Identify which cell holds the provided text, then report its [x, y] central coordinate. 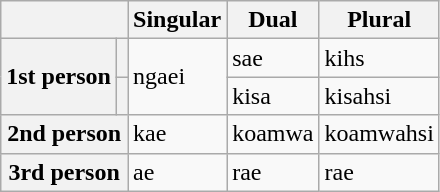
ngaei [178, 77]
1st person [59, 77]
kae [178, 134]
3rd person [64, 172]
koamwahsi [379, 134]
2nd person [64, 134]
Plural [379, 20]
ae [178, 172]
koamwa [273, 134]
Dual [273, 20]
kisa [273, 96]
kisahsi [379, 96]
Singular [178, 20]
sae [273, 58]
kihs [379, 58]
